Extract the (x, y) coordinate from the center of the cell holding the provided text.  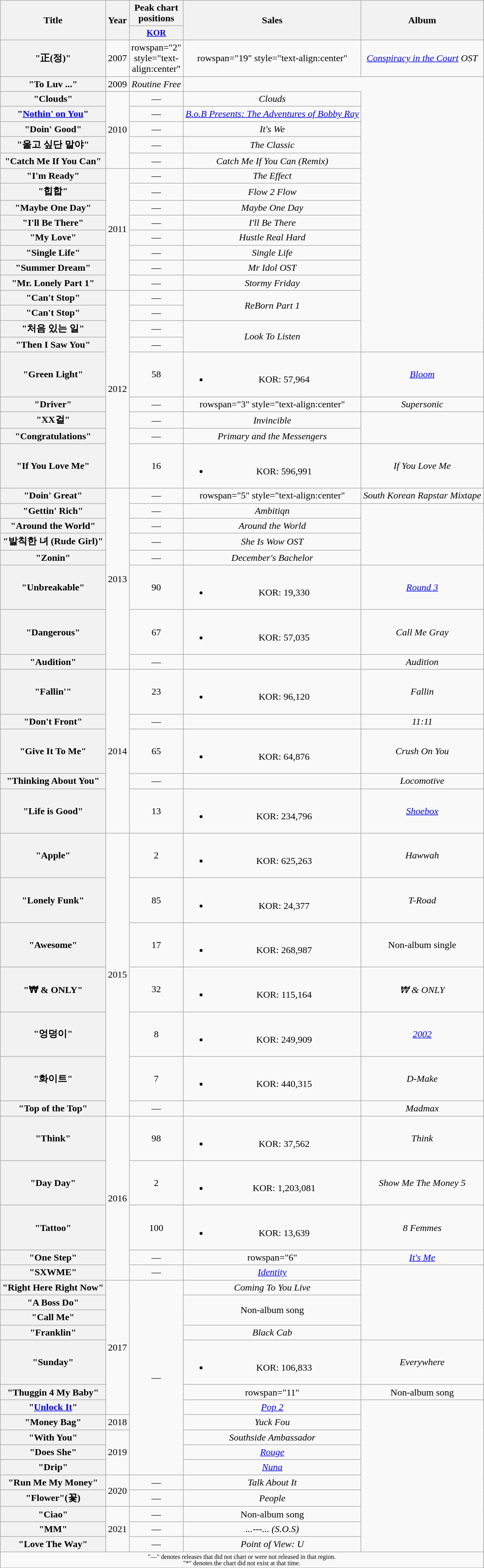
"Life is Good" (53, 811)
"XX걸" (53, 420)
Madmax (422, 1109)
Rouge (272, 1452)
Year (118, 21)
KOR: 625,263 (272, 856)
rowspan="6" (272, 1257)
"正(정)" (53, 58)
rowspan="2" style="text-align:center" (156, 58)
"Run Me My Money" (53, 1482)
Primary and the Messengers (272, 436)
KOR: 234,796 (272, 811)
KOR: 115,164 (272, 989)
7 (156, 1079)
Black Cab (272, 1332)
Round 3 (422, 587)
...---... (S.O.S) (272, 1529)
She Is Wow OST (272, 541)
"SXWME" (53, 1272)
"Flower"(꽃) (53, 1498)
2017 (118, 1347)
Locomotive (422, 781)
Mr Idol OST (272, 268)
67 (156, 632)
Look To Listen (272, 336)
Non-album single (422, 945)
"MM" (53, 1529)
"Dangerous" (53, 632)
"Sunday" (53, 1362)
"Money Bag" (53, 1422)
90 (156, 587)
KOR: 268,987 (272, 945)
Everywhere (422, 1362)
rowspan="19" style="text-align:center" (272, 58)
"If You Love Me" (53, 466)
KOR: 440,315 (272, 1079)
"Apple" (53, 856)
2009 (118, 84)
2014 (118, 751)
16 (156, 466)
"Top of the Top" (53, 1109)
2016 (118, 1198)
"Right Here Right Now" (53, 1287)
"처음 있는 일" (53, 329)
2018 (118, 1422)
Title (53, 21)
It's Me (422, 1257)
"Maybe One Day" (53, 208)
KOR: 106,833 (272, 1362)
Bloom (422, 374)
If You Love Me (422, 466)
"My Love" (53, 238)
"Does She" (53, 1452)
The Effect (272, 176)
₩ & ONLY (422, 989)
The Classic (272, 145)
I'll Be There (272, 223)
8 (156, 1034)
Pop 2 (272, 1407)
Catch Me If You Can (Remix) (272, 161)
"Driver" (53, 404)
"Summer Dream" (53, 268)
65 (156, 751)
32 (156, 989)
Ambitiqn (272, 511)
D-Make (422, 1079)
Identity (272, 1272)
2013 (118, 579)
"Green Light" (53, 374)
"Thinking About You" (53, 781)
Show Me The Money 5 (422, 1183)
"Congratulations" (53, 436)
KOR: 57,035 (272, 632)
"Clouds" (53, 99)
KOR: 19,330 (272, 587)
13 (156, 811)
Coming To You Live (272, 1287)
"I'll Be There" (53, 223)
Call Me Gray (422, 632)
Sales (272, 21)
"Gettin' Rich" (53, 511)
"Zonin" (53, 558)
"Doin' Great" (53, 496)
Talk About It (272, 1482)
2007 (118, 58)
"Unbreakable" (53, 587)
98 (156, 1138)
ReBorn Part 1 (272, 305)
KOR: 57,964 (272, 374)
8 Femmes (422, 1227)
KOR: 249,909 (272, 1034)
Southside Ambassador (272, 1437)
"엉덩이" (53, 1034)
KOR (156, 33)
rowspan="11" (272, 1392)
Invincible (272, 420)
2010 (118, 130)
"Then I Saw You" (53, 345)
"Drip" (53, 1467)
23 (156, 691)
December's Bachelor (272, 558)
Around the World (272, 526)
Audition (422, 662)
"I'm Ready" (53, 176)
Hustle Real Hard (272, 238)
"To Luv ..." (53, 84)
KOR: 64,876 (272, 751)
Think (422, 1138)
"With You" (53, 1437)
"Nothin' on You" (53, 114)
2011 (118, 229)
"Mr. Lonely Part 1" (53, 283)
South Korean Rapstar Mixtape (422, 496)
"울고 싶단 말야" (53, 145)
Peak chart positions (156, 13)
"Audition" (53, 662)
"Doin' Good" (53, 129)
KOR: 96,120 (272, 691)
Single Life (272, 253)
"발칙한 녀 (Rude Girl)" (53, 541)
"Unlock It" (53, 1407)
Nuna (272, 1467)
"화이트" (53, 1079)
"One Step" (53, 1257)
"Day Day" (53, 1183)
"Love The Way" (53, 1544)
Hawwah (422, 856)
Fallin (422, 691)
"Don't Front" (53, 721)
KOR: 596,991 (272, 466)
"Catch Me If You Can" (53, 161)
"₩ & ONLY" (53, 989)
2019 (118, 1452)
"Thuggin 4 My Baby" (53, 1392)
KOR: 13,639 (272, 1227)
Yuck Fou (272, 1422)
"Awesome" (53, 945)
17 (156, 945)
"Single Life" (53, 253)
Flow 2 Flow (272, 192)
Stormy Friday (272, 283)
T-Road (422, 900)
rowspan="5" style="text-align:center" (272, 496)
58 (156, 374)
KOR: 1,203,081 (272, 1183)
Point of View: U (272, 1544)
"Fallin'" (53, 691)
"힙합" (53, 192)
People (272, 1498)
2020 (118, 1491)
Clouds (272, 99)
Album (422, 21)
"—" denotes releases that did not chart or were not released in that region. "*" denotes the chart did not exist at that time. (242, 1560)
"Give It To Me" (53, 751)
100 (156, 1227)
2015 (118, 974)
"A Boss Do" (53, 1302)
Routine Free (156, 84)
2002 (422, 1034)
85 (156, 900)
11:11 (422, 721)
2012 (118, 389)
"Tattoo" (53, 1227)
2021 (118, 1529)
Conspiracy in the Court OST (422, 58)
KOR: 24,377 (272, 900)
Maybe One Day (272, 208)
Supersonic (422, 404)
rowspan="3" style="text-align:center" (272, 404)
KOR: 37,562 (272, 1138)
Crush On You (422, 751)
Shoebox (422, 811)
B.o.B Presents: The Adventures of Bobby Ray (272, 114)
"Ciao" (53, 1514)
"Franklin" (53, 1332)
"Think" (53, 1138)
"Around the World" (53, 526)
"Call Me" (53, 1317)
It's We (272, 129)
"Lonely Funk" (53, 900)
